Search for the cell housing the specified text and yield its [x, y] center coordinate. 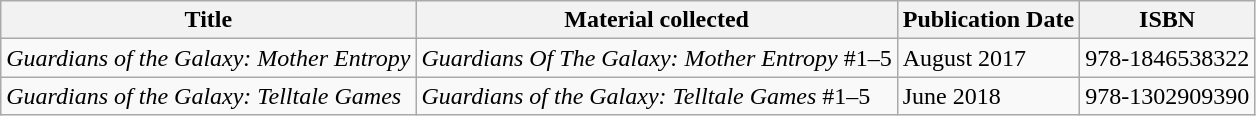
August 2017 [988, 58]
Title [208, 20]
June 2018 [988, 96]
Publication Date [988, 20]
Guardians of the Galaxy: Telltale Games #1–5 [656, 96]
Guardians of the Galaxy: Telltale Games [208, 96]
ISBN [1168, 20]
978-1846538322 [1168, 58]
Guardians Of The Galaxy: Mother Entropy #1–5 [656, 58]
978-1302909390 [1168, 96]
Material collected [656, 20]
Guardians of the Galaxy: Mother Entropy [208, 58]
